Detect which cell encompasses the target text, then output its [x, y] center coordinate. 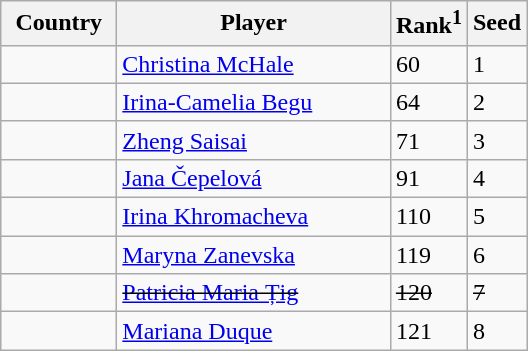
Player [254, 24]
3 [496, 140]
121 [428, 331]
Maryna Zanevska [254, 255]
Patricia Maria Țig [254, 293]
Seed [496, 24]
Jana Čepelová [254, 178]
Mariana Duque [254, 331]
120 [428, 293]
6 [496, 255]
5 [496, 217]
110 [428, 217]
Irina-Camelia Begu [254, 102]
Christina McHale [254, 64]
71 [428, 140]
64 [428, 102]
91 [428, 178]
Irina Khromacheva [254, 217]
119 [428, 255]
Country [59, 24]
4 [496, 178]
1 [496, 64]
8 [496, 331]
Rank1 [428, 24]
Zheng Saisai [254, 140]
7 [496, 293]
60 [428, 64]
2 [496, 102]
